Locate the cell with the specified text and output its (x, y) center coordinate. 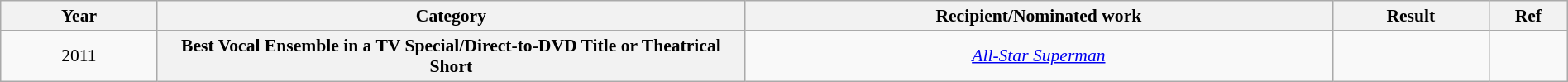
Recipient/Nominated work (1039, 16)
Result (1411, 16)
Best Vocal Ensemble in a TV Special/Direct-to-DVD Title or Theatrical Short (451, 56)
Category (451, 16)
Year (79, 16)
All-Star Superman (1039, 56)
Ref (1528, 16)
2011 (79, 56)
